Identify which cell holds the provided text, then report its [X, Y] central coordinate. 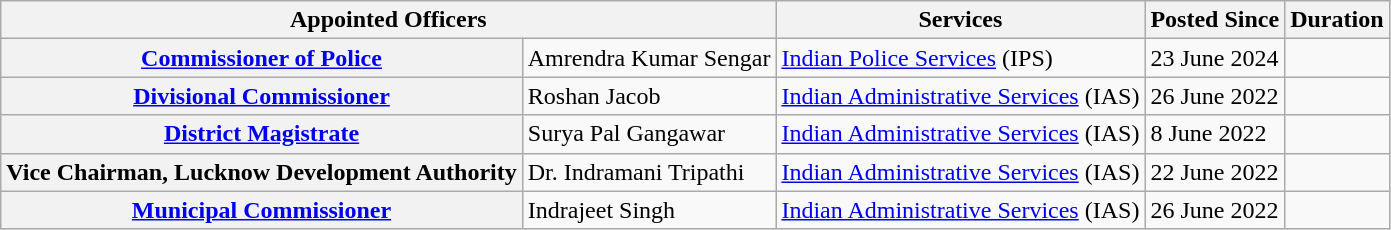
Duration [1337, 20]
23 June 2024 [1215, 58]
District Magistrate [262, 134]
22 June 2022 [1215, 172]
Divisional Commissioner [262, 96]
Indian Police Services (IPS) [960, 58]
Commissioner of Police [262, 58]
Indrajeet Singh [649, 210]
8 June 2022 [1215, 134]
Amrendra Kumar Sengar [649, 58]
Services [960, 20]
Municipal Commissioner [262, 210]
Dr. Indramani Tripathi [649, 172]
Surya Pal Gangawar [649, 134]
Posted Since [1215, 20]
Vice Chairman, Lucknow Development Authority [262, 172]
Appointed Officers [388, 20]
Roshan Jacob [649, 96]
